Scan for the cell matching the given text and deliver its (X, Y) coordinate at center. 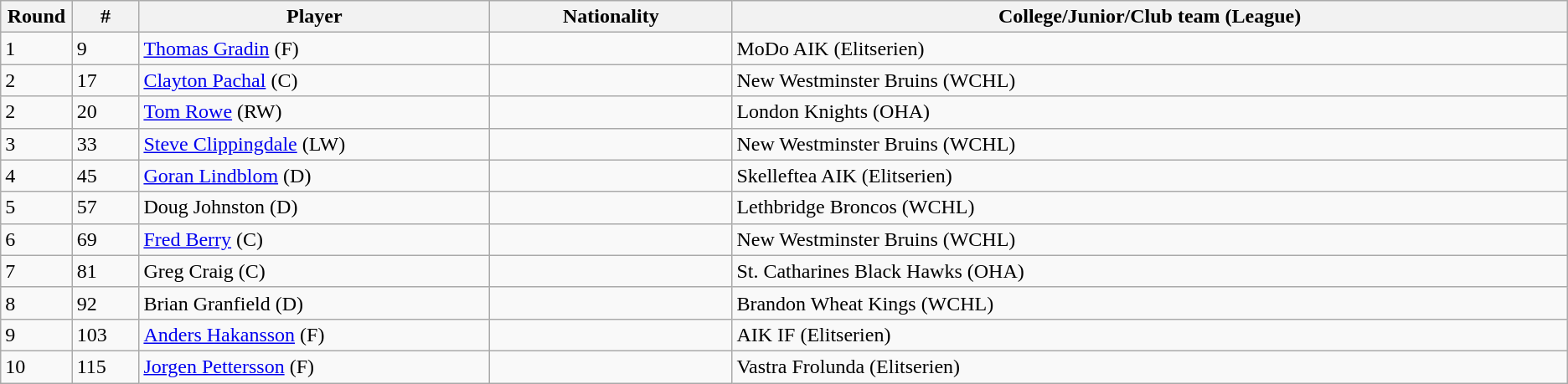
20 (106, 112)
Goran Lindblom (D) (315, 176)
57 (106, 207)
Thomas Gradin (F) (315, 49)
1 (37, 49)
Greg Craig (C) (315, 271)
MoDo AIK (Elitserien) (1149, 49)
St. Catharines Black Hawks (OHA) (1149, 271)
45 (106, 176)
Player (315, 17)
Skelleftea AIK (Elitserien) (1149, 176)
Tom Rowe (RW) (315, 112)
Anders Hakansson (F) (315, 335)
College/Junior/Club team (League) (1149, 17)
Nationality (611, 17)
AIK IF (Elitserien) (1149, 335)
Vastra Frolunda (Elitserien) (1149, 366)
5 (37, 207)
4 (37, 176)
6 (37, 239)
17 (106, 80)
Round (37, 17)
London Knights (OHA) (1149, 112)
Jorgen Pettersson (F) (315, 366)
# (106, 17)
Brandon Wheat Kings (WCHL) (1149, 303)
69 (106, 239)
3 (37, 144)
Clayton Pachal (C) (315, 80)
7 (37, 271)
Doug Johnston (D) (315, 207)
Steve Clippingdale (LW) (315, 144)
115 (106, 366)
10 (37, 366)
Brian Granfield (D) (315, 303)
8 (37, 303)
81 (106, 271)
Lethbridge Broncos (WCHL) (1149, 207)
103 (106, 335)
Fred Berry (C) (315, 239)
33 (106, 144)
92 (106, 303)
